Identify which cell holds the provided text, then report its (x, y) central coordinate. 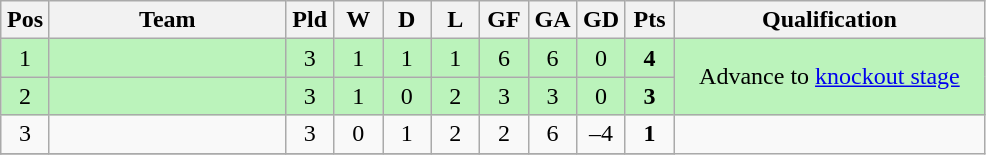
4 (650, 58)
Pts (650, 20)
L (456, 20)
GA (552, 20)
Pld (310, 20)
Qualification (830, 20)
GF (504, 20)
D (406, 20)
GD (602, 20)
W (358, 20)
Pos (26, 20)
–4 (602, 134)
Advance to knockout stage (830, 77)
Team (167, 20)
